Identify which cell holds the provided text, then report its (x, y) central coordinate. 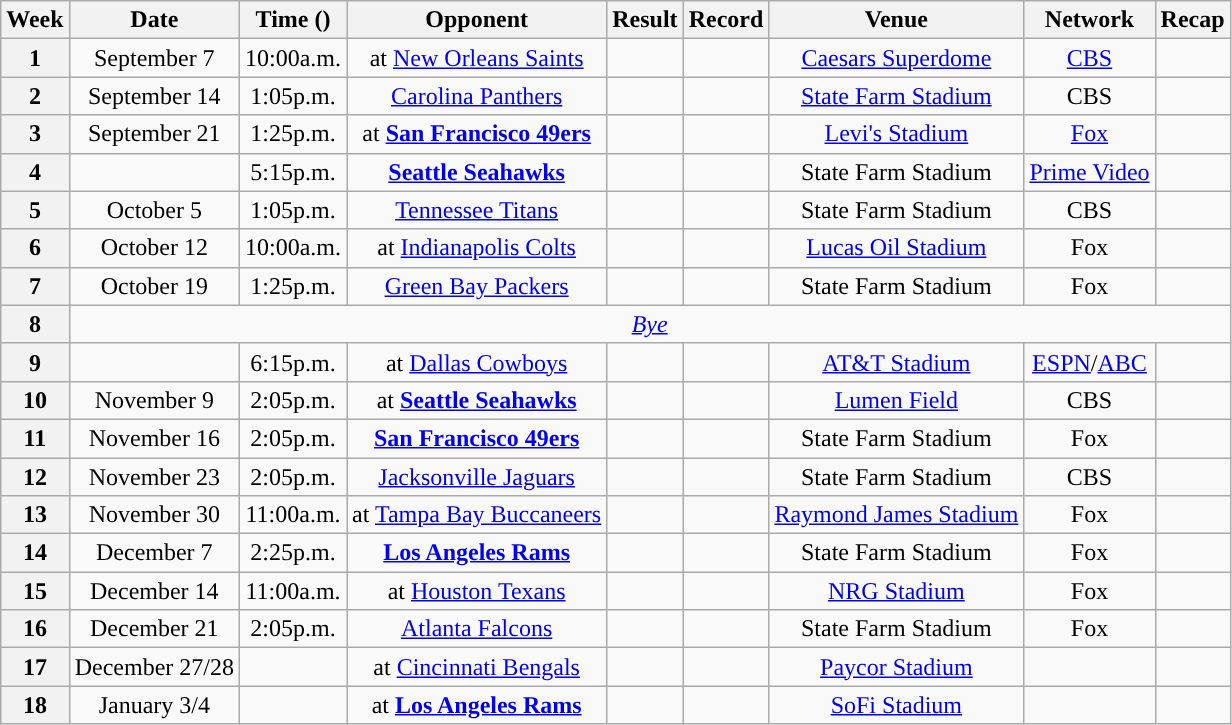
November 16 (154, 438)
Seattle Seahawks (477, 172)
December 7 (154, 553)
at New Orleans Saints (477, 58)
December 14 (154, 591)
Jacksonville Jaguars (477, 477)
13 (35, 515)
Network (1090, 20)
Record (726, 20)
at Houston Texans (477, 591)
at Cincinnati Bengals (477, 667)
8 (35, 324)
Atlanta Falcons (477, 629)
AT&T Stadium (896, 362)
ESPN/ABC (1090, 362)
14 (35, 553)
Bye (650, 324)
2 (35, 96)
September 14 (154, 96)
SoFi Stadium (896, 705)
Caesars Superdome (896, 58)
Opponent (477, 20)
at San Francisco 49ers (477, 134)
Carolina Panthers (477, 96)
6 (35, 248)
5 (35, 210)
at Los Angeles Rams (477, 705)
Result (645, 20)
7 (35, 286)
16 (35, 629)
Levi's Stadium (896, 134)
2:25p.m. (292, 553)
NRG Stadium (896, 591)
Lucas Oil Stadium (896, 248)
18 (35, 705)
at Indianapolis Colts (477, 248)
1 (35, 58)
11 (35, 438)
November 9 (154, 400)
12 (35, 477)
San Francisco 49ers (477, 438)
October 12 (154, 248)
Date (154, 20)
at Tampa Bay Buccaneers (477, 515)
September 7 (154, 58)
October 19 (154, 286)
Lumen Field (896, 400)
9 (35, 362)
4 (35, 172)
15 (35, 591)
Green Bay Packers (477, 286)
at Seattle Seahawks (477, 400)
December 27/28 (154, 667)
Paycor Stadium (896, 667)
Tennessee Titans (477, 210)
6:15p.m. (292, 362)
November 23 (154, 477)
Raymond James Stadium (896, 515)
17 (35, 667)
Los Angeles Rams (477, 553)
Time () (292, 20)
November 30 (154, 515)
5:15p.m. (292, 172)
December 21 (154, 629)
Prime Video (1090, 172)
Venue (896, 20)
September 21 (154, 134)
Recap (1192, 20)
January 3/4 (154, 705)
10 (35, 400)
3 (35, 134)
October 5 (154, 210)
at Dallas Cowboys (477, 362)
Week (35, 20)
